Capture the cell that displays the provided text and extract its (X, Y) central coordinate. 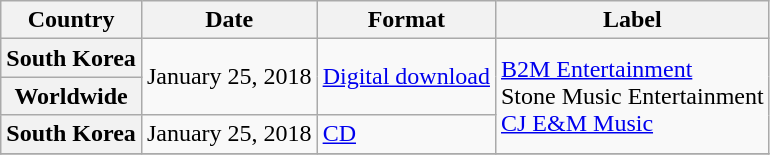
Worldwide (72, 96)
CD (406, 134)
Country (72, 20)
Digital download (406, 77)
Format (406, 20)
B2M EntertainmentStone Music EntertainmentCJ E&M Music (632, 96)
Date (229, 20)
Label (632, 20)
